Detect which cell encompasses the target text, then output its [X, Y] center coordinate. 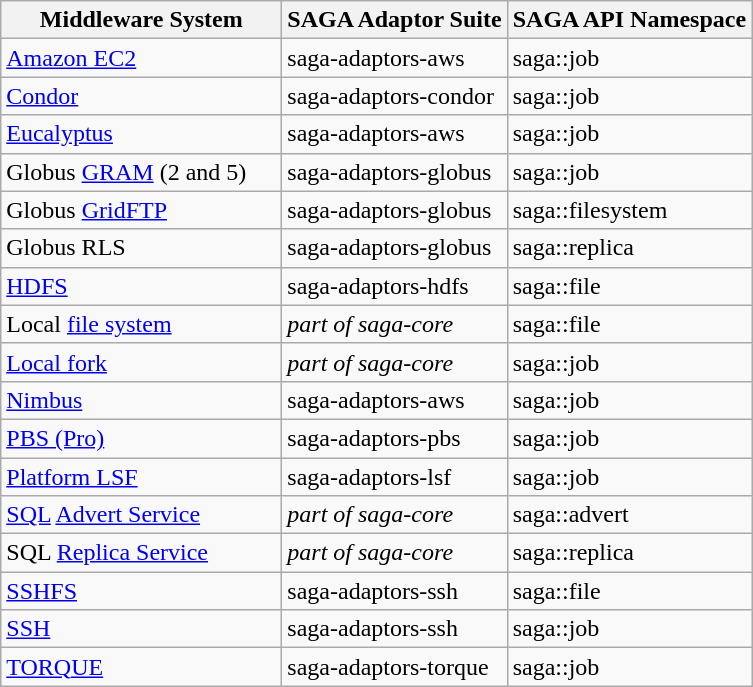
TORQUE [142, 667]
saga::advert [629, 515]
Amazon EC2 [142, 58]
saga-adaptors-hdfs [394, 286]
SQL Replica Service [142, 553]
Platform LSF [142, 477]
PBS (Pro) [142, 438]
Globus GridFTP [142, 210]
saga::filesystem [629, 210]
saga-adaptors-condor [394, 96]
Middleware System [142, 20]
SAGA API Namespace [629, 20]
SSHFS [142, 591]
saga-adaptors-torque [394, 667]
saga-adaptors-lsf [394, 477]
SSH [142, 629]
Condor [142, 96]
Nimbus [142, 400]
Eucalyptus [142, 134]
saga-adaptors-pbs [394, 438]
Globus RLS [142, 248]
HDFS [142, 286]
Local file system [142, 324]
SQL Advert Service [142, 515]
Local fork [142, 362]
Globus GRAM (2 and 5) [142, 172]
SAGA Adaptor Suite [394, 20]
